Scan for the cell matching the given text and deliver its (x, y) coordinate at center. 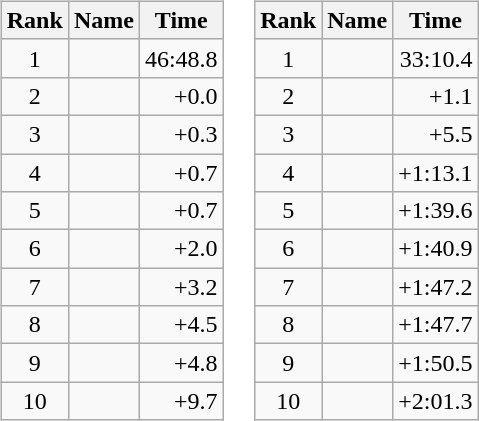
+4.5 (181, 325)
+1.1 (436, 96)
+1:47.7 (436, 325)
+5.5 (436, 134)
+0.0 (181, 96)
46:48.8 (181, 58)
+1:13.1 (436, 173)
+1:40.9 (436, 249)
+1:50.5 (436, 363)
+3.2 (181, 287)
+1:47.2 (436, 287)
+9.7 (181, 401)
+0.3 (181, 134)
+1:39.6 (436, 211)
+2:01.3 (436, 401)
+4.8 (181, 363)
33:10.4 (436, 58)
+2.0 (181, 249)
